Output the (X, Y) coordinate of the center of the cell containing the given text.  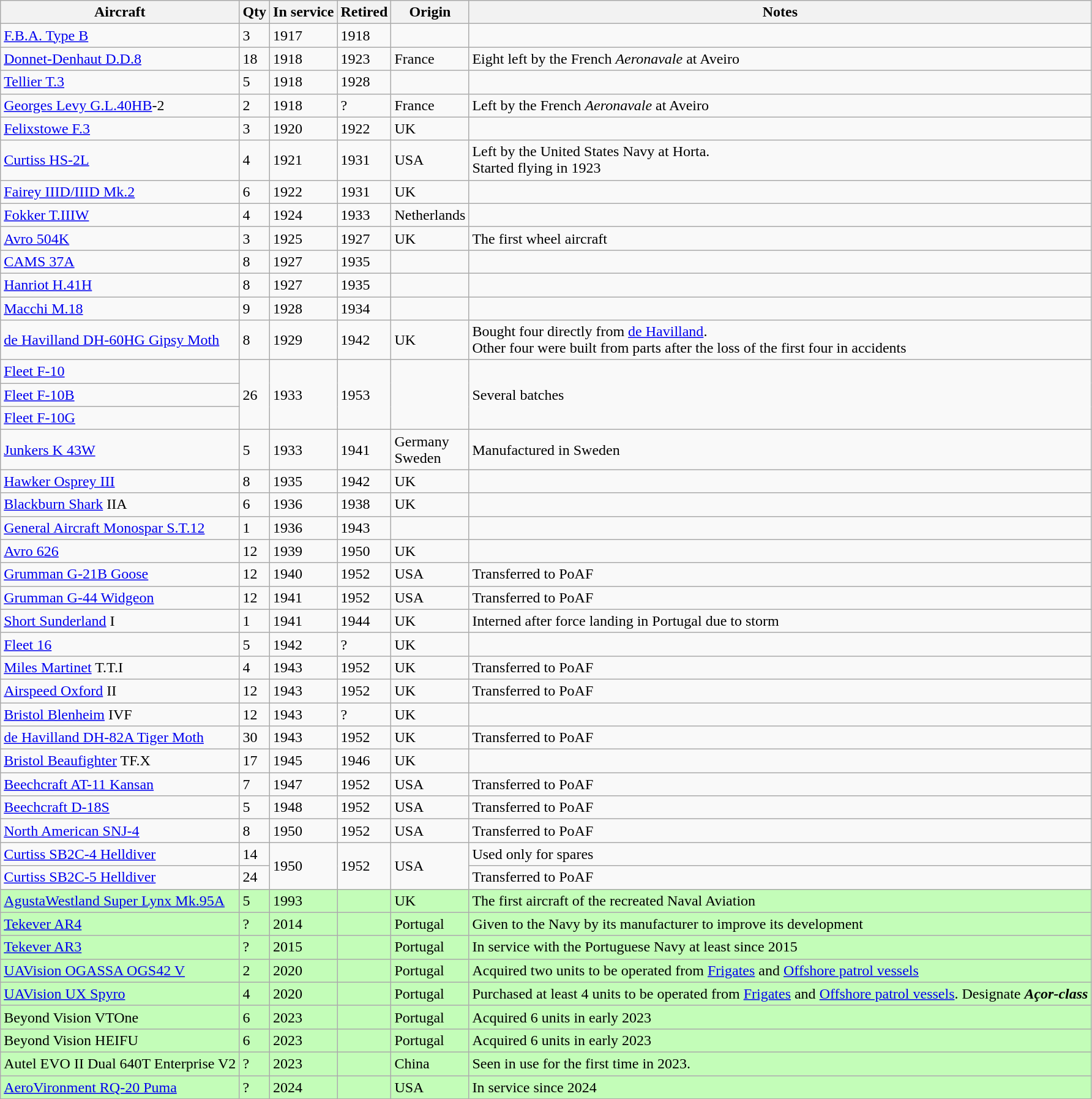
Beechcraft D-18S (120, 808)
Used only for spares (780, 854)
Origin (430, 12)
Curtiss SB2C-5 Helldiver (120, 877)
24 (255, 877)
The first wheel aircraft (780, 238)
Fleet F-10B (120, 395)
1923 (364, 59)
18 (255, 59)
Hanriot H.41H (120, 285)
Donnet-Denhaut D.D.8 (120, 59)
Tellier T.3 (120, 82)
UAVision OGASSA OGS42 V (120, 970)
7 (255, 784)
Tekever AR4 (120, 924)
17 (255, 761)
de Havilland DH-82A Tiger Moth (120, 738)
Curtiss HS-2L (120, 160)
F.B.A. Type B (120, 36)
30 (255, 738)
Netherlands (430, 215)
1993 (304, 901)
Left by the United States Navy at Horta. Started flying in 1923 (780, 160)
Acquired two units to be operated from Frigates and Offshore patrol vessels (780, 970)
Curtiss SB2C-4 Helldiver (120, 854)
1921 (304, 160)
1929 (304, 340)
Beyond Vision VTOne (120, 1017)
North American SNJ-4 (120, 831)
Fleet F-10 (120, 372)
Seen in use for the first time in 2023. (780, 1063)
Grumman G-44 Widgeon (120, 598)
Felixstowe F.3 (120, 129)
Short Sunderland I (120, 621)
1917 (304, 36)
China (430, 1063)
2015 (304, 947)
UAVision UX Spyro (120, 994)
Bristol Beaufighter TF.X (120, 761)
In service (304, 12)
1920 (304, 129)
1939 (304, 551)
Miles Martinet T.T.I (120, 667)
2014 (304, 924)
Fleet F-10G (120, 418)
Georges Levy G.L.40HB-2 (120, 105)
Bought four directly from de Havilland.Other four were built from parts after the loss of the first four in accidents (780, 340)
1925 (304, 238)
Given to the Navy by its manufacturer to improve its development (780, 924)
Grumman G-21B Goose (120, 574)
1944 (364, 621)
General Aircraft Monospar S.T.12 (120, 528)
Tekever AR3 (120, 947)
1945 (304, 761)
Airspeed Oxford II (120, 691)
Beechcraft AT-11 Kansan (120, 784)
26 (255, 395)
9 (255, 308)
Interned after force landing in Portugal due to storm (780, 621)
1934 (364, 308)
2024 (304, 1087)
Several batches (780, 395)
Retired (364, 12)
1924 (304, 215)
Junkers K 43W (120, 449)
In service since 2024 (780, 1087)
1947 (304, 784)
1946 (364, 761)
AeroVironment RQ-20 Puma (120, 1087)
Manufactured in Sweden (780, 449)
Avro 504K (120, 238)
Notes (780, 12)
1938 (364, 504)
Qty (255, 12)
CAMS 37A (120, 261)
Purchased at least 4 units to be operated from Frigates and Offshore patrol vessels. Designate Açor-class (780, 994)
1953 (364, 395)
Blackburn Shark IIA (120, 504)
Beyond Vision HEIFU (120, 1040)
Bristol Blenheim IVF (120, 715)
Aircraft (120, 12)
Hawker Osprey III (120, 481)
14 (255, 854)
In service with the Portuguese Navy at least since 2015 (780, 947)
Avro 626 (120, 551)
1948 (304, 808)
Fokker T.IIIW (120, 215)
de Havilland DH-60HG Gipsy Moth (120, 340)
The first aircraft of the recreated Naval Aviation (780, 901)
Left by the French Aeronavale at Aveiro (780, 105)
1940 (304, 574)
Eight left by the French Aeronavale at Aveiro (780, 59)
Fleet 16 (120, 644)
AgustaWestland Super Lynx Mk.95A (120, 901)
Fairey IIID/IIID Mk.2 (120, 192)
Autel EVO II Dual 640T Enterprise V2 (120, 1063)
Macchi M.18 (120, 308)
GermanySweden (430, 449)
